Return the [X, Y] coordinate for the center point of the cell that contains the specified text.  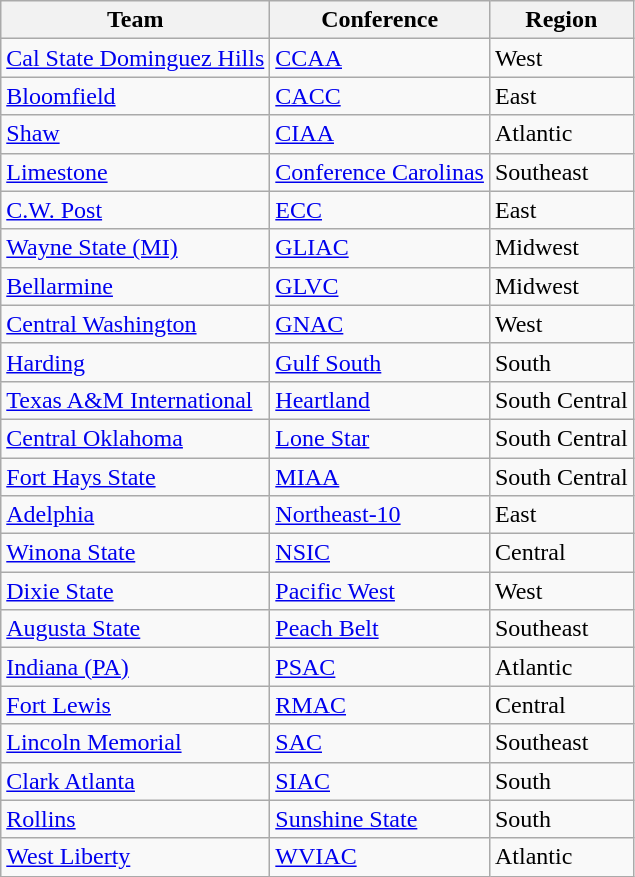
Clark Atlanta [136, 781]
Augusta State [136, 629]
RMAC [380, 705]
GLVC [380, 286]
Limestone [136, 172]
Wayne State (MI) [136, 248]
Bloomfield [136, 96]
Indiana (PA) [136, 667]
C.W. Post [136, 210]
SAC [380, 743]
Peach Belt [380, 629]
CACC [380, 96]
Conference [380, 20]
Harding [136, 362]
Texas A&M International [136, 400]
MIAA [380, 477]
WVIAC [380, 857]
Region [561, 20]
PSAC [380, 667]
Lincoln Memorial [136, 743]
GNAC [380, 324]
Heartland [380, 400]
CIAA [380, 134]
Fort Lewis [136, 705]
GLIAC [380, 248]
Cal State Dominguez Hills [136, 58]
Rollins [136, 819]
Central Oklahoma [136, 438]
Sunshine State [380, 819]
Central Washington [136, 324]
Bellarmine [136, 286]
Northeast-10 [380, 515]
ECC [380, 210]
Pacific West [380, 591]
Fort Hays State [136, 477]
NSIC [380, 553]
CCAA [380, 58]
West Liberty [136, 857]
Team [136, 20]
SIAC [380, 781]
Dixie State [136, 591]
Adelphia [136, 515]
Conference Carolinas [380, 172]
Lone Star [380, 438]
Winona State [136, 553]
Shaw [136, 134]
Gulf South [380, 362]
